Output the (x, y) coordinate of the center of the cell containing the given text.  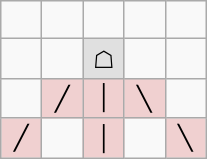
☖ (104, 59)
